Determine the [x, y] coordinate at the center of the cell enclosing the given text.  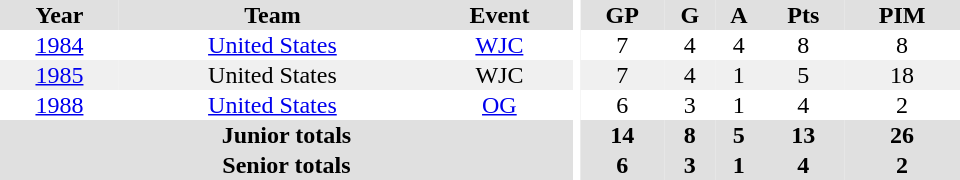
PIM [902, 15]
13 [804, 135]
1988 [60, 105]
Pts [804, 15]
26 [902, 135]
Senior totals [286, 165]
Year [60, 15]
OG [500, 105]
1985 [60, 75]
GP [622, 15]
14 [622, 135]
Event [500, 15]
Team [272, 15]
18 [902, 75]
Junior totals [286, 135]
A [738, 15]
G [690, 15]
1984 [60, 45]
